Determine the (X, Y) coordinate at the center of the cell enclosing the given text.  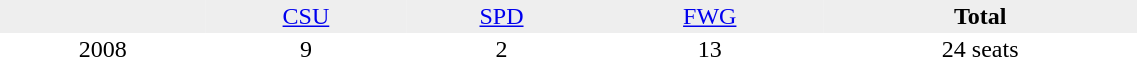
CSU (306, 16)
SPD (502, 16)
FWG (710, 16)
